Identify which cell holds the provided text, then report its [x, y] central coordinate. 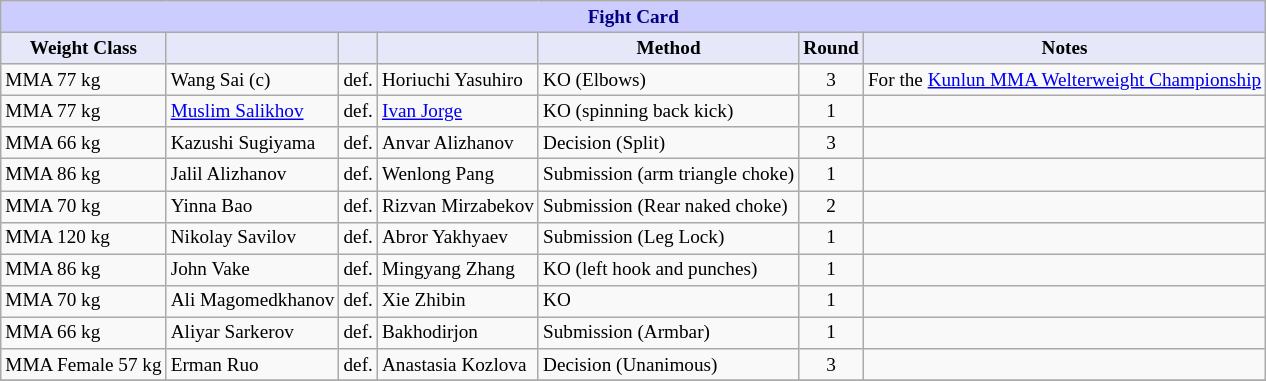
Aliyar Sarkerov [252, 333]
Xie Zhibin [458, 301]
2 [832, 206]
Jalil Alizhanov [252, 175]
KO (left hook and punches) [668, 270]
Kazushi Sugiyama [252, 143]
Method [668, 48]
Notes [1064, 48]
Decision (Unanimous) [668, 365]
Yinna Bao [252, 206]
MMA 120 kg [84, 238]
KO [668, 301]
Round [832, 48]
Nikolay Savilov [252, 238]
Wang Sai (c) [252, 80]
Anvar Alizhanov [458, 143]
Submission (Leg Lock) [668, 238]
Ivan Jorge [458, 111]
Bakhodirjon [458, 333]
Submission (Rear naked choke) [668, 206]
Mingyang Zhang [458, 270]
Fight Card [634, 17]
Submission (Armbar) [668, 333]
For the Kunlun MMA Welterweight Championship [1064, 80]
Decision (Split) [668, 143]
KO (Elbows) [668, 80]
John Vake [252, 270]
Horiuchi Yasuhiro [458, 80]
Muslim Salikhov [252, 111]
Rizvan Mirzabekov [458, 206]
Erman Ruo [252, 365]
Weight Class [84, 48]
Submission (arm triangle choke) [668, 175]
KO (spinning back kick) [668, 111]
MMA Female 57 kg [84, 365]
Ali Magomedkhanov [252, 301]
Abror Yakhyaev [458, 238]
Wenlong Pang [458, 175]
Anastasia Kozlova [458, 365]
